Pinpoint the cell where the given text exists, returning its (x, y) midpoint coordinate. 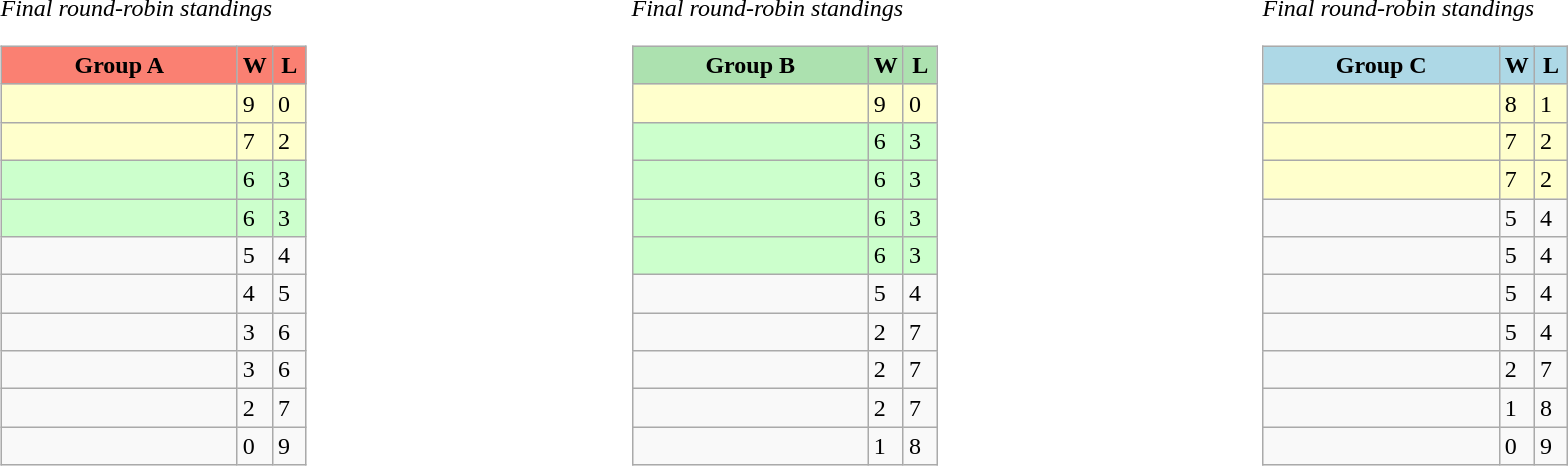
Group A (119, 65)
Group B (750, 65)
Group C (1381, 65)
